From the cell containing the given text, extract its center point as [x, y] coordinate. 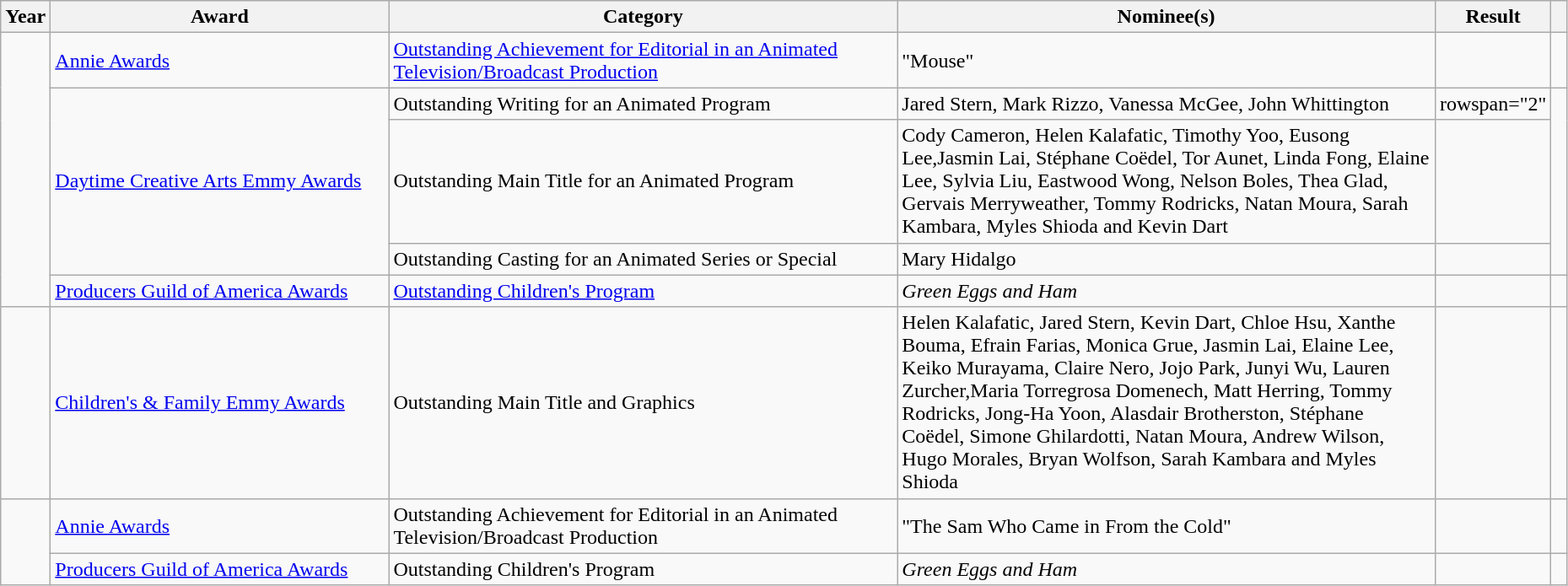
Jared Stern, Mark Rizzo, Vanessa McGee, John Whittington [1167, 104]
Outstanding Main Title for an Animated Program [643, 181]
Outstanding Writing for an Animated Program [643, 104]
"The Sam Who Came in From the Cold" [1167, 526]
Year [25, 17]
Daytime Creative Arts Emmy Awards [219, 181]
Outstanding Casting for an Animated Series or Special [643, 259]
Award [219, 17]
Category [643, 17]
"Mouse" [1167, 61]
Children's & Family Emmy Awards [219, 403]
Mary Hidalgo [1167, 259]
Outstanding Main Title and Graphics [643, 403]
Nominee(s) [1167, 17]
rowspan="2" [1493, 104]
Result [1493, 17]
